Locate the cell with the specified text and output its (x, y) center coordinate. 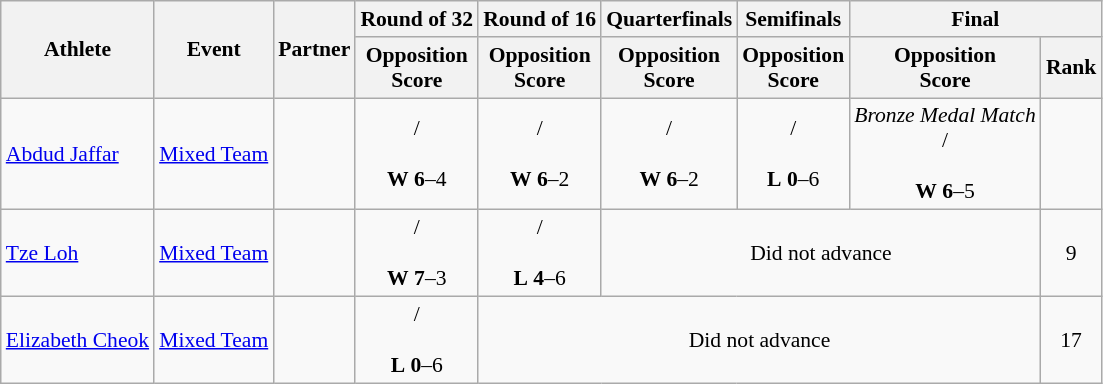
Semifinals (793, 19)
Round of 16 (540, 19)
/ W 7–3 (416, 254)
Partner (314, 50)
Elizabeth Cheok (78, 340)
Quarterfinals (669, 19)
Abdud Jaffar (78, 154)
Rank (1072, 68)
/ L 4–6 (540, 254)
Round of 32 (416, 19)
Event (214, 50)
Tze Loh (78, 254)
Bronze Medal Match/ W 6–5 (945, 154)
Final (975, 19)
/ W 6–4 (416, 154)
17 (1072, 340)
Athlete (78, 50)
9 (1072, 254)
